Locate the cell with the specified text and output its (X, Y) center coordinate. 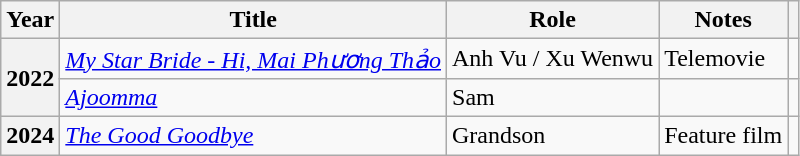
Telemovie (724, 59)
Year (30, 20)
Grandson (553, 135)
My Star Bride - Hi, Mai Phương Thảo (254, 59)
2022 (30, 78)
Ajoomma (254, 97)
Role (553, 20)
Feature film (724, 135)
Anh Vu / Xu Wenwu (553, 59)
Notes (724, 20)
Sam (553, 97)
2024 (30, 135)
The Good Goodbye (254, 135)
Title (254, 20)
